Pinpoint the cell where the given text exists, returning its [x, y] midpoint coordinate. 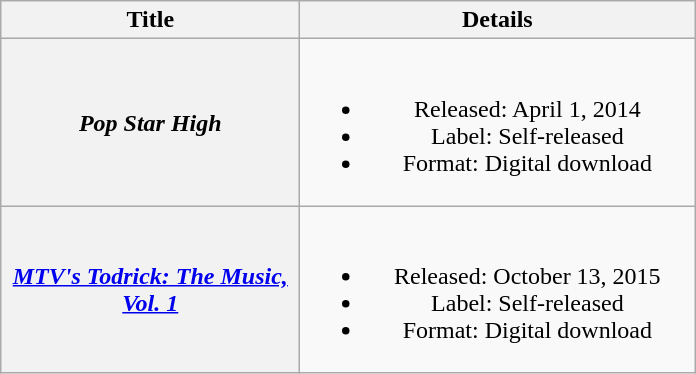
Released: October 13, 2015Label: Self-releasedFormat: Digital download [498, 290]
MTV's Todrick: The Music, Vol. 1 [150, 290]
Released: April 1, 2014Label: Self-releasedFormat: Digital download [498, 122]
Pop Star High [150, 122]
Title [150, 20]
Details [498, 20]
